Return [x, y] of the center of cell containing provided text 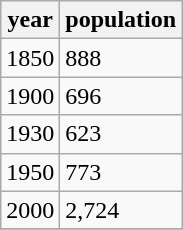
2000 [30, 210]
1900 [30, 96]
696 [121, 96]
1850 [30, 58]
2,724 [121, 210]
population [121, 20]
773 [121, 172]
623 [121, 134]
year [30, 20]
888 [121, 58]
1950 [30, 172]
1930 [30, 134]
